Determine the (x, y) coordinate at the center of the cell enclosing the given text.  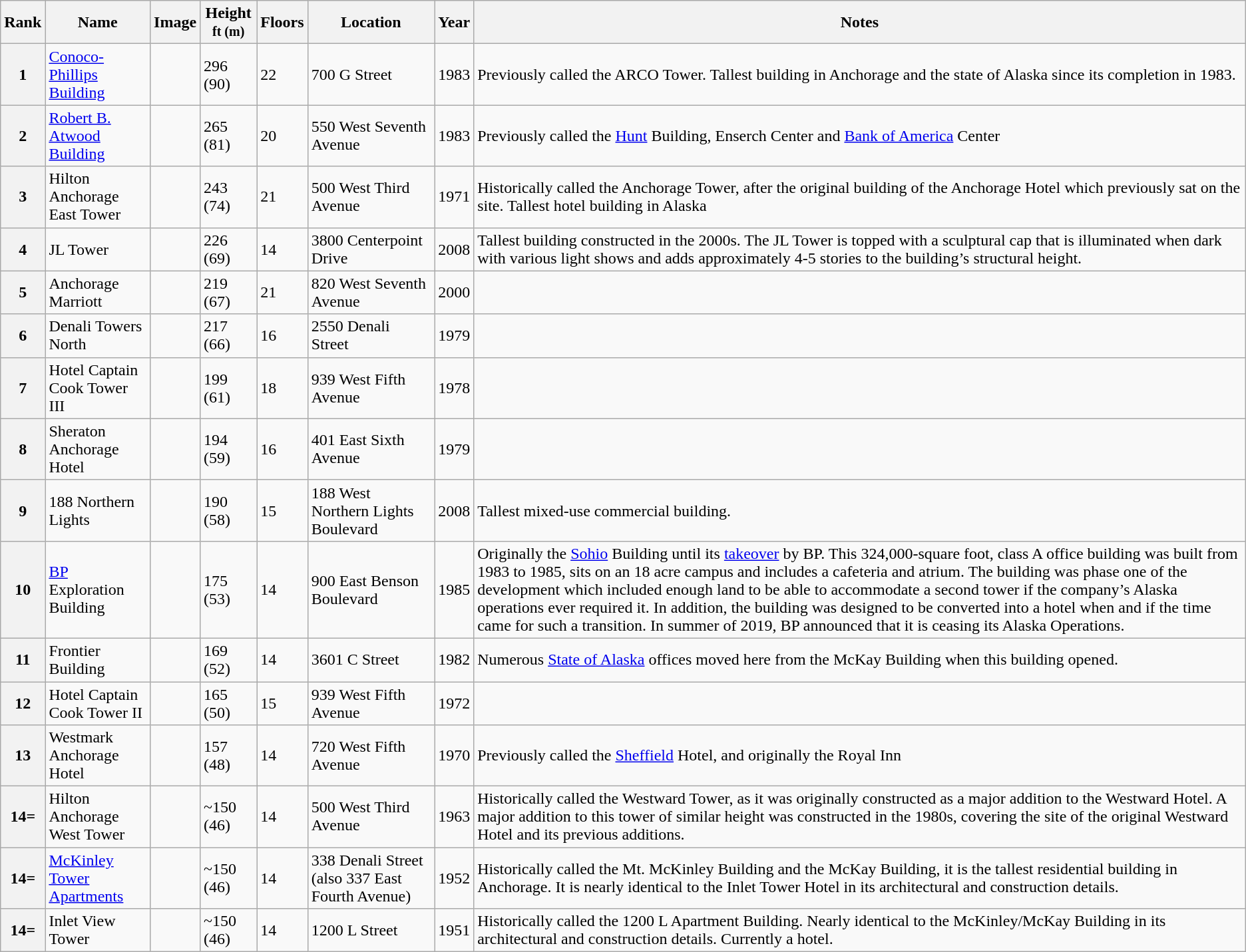
1963 (454, 817)
BP Exploration Building (98, 589)
2550 Denali Street (371, 335)
157 (48) (229, 756)
McKinley Tower Apartments (98, 878)
Previously called the Sheffield Hotel, and originally the Royal Inn (860, 756)
JL Tower (98, 249)
12 (23, 703)
Name (98, 23)
169 (52) (229, 660)
217 (66) (229, 335)
243 (74) (229, 197)
165 (50) (229, 703)
199 (61) (229, 388)
1971 (454, 197)
Conoco-Phillips Building (98, 75)
1978 (454, 388)
Westmark Anchorage Hotel (98, 756)
265 (81) (229, 136)
1952 (454, 878)
1951 (454, 930)
Hotel Captain Cook Tower III (98, 388)
9 (23, 510)
219 (67) (229, 293)
226 (69) (229, 249)
10 (23, 589)
4 (23, 249)
401 East Sixth Avenue (371, 449)
8 (23, 449)
550 West Seventh Avenue (371, 136)
1 (23, 75)
1982 (454, 660)
700 G Street (371, 75)
Inlet View Tower (98, 930)
900 East Benson Boulevard (371, 589)
720 West Fifth Avenue (371, 756)
Hotel Captain Cook Tower II (98, 703)
Anchorage Marriott (98, 293)
820 West Seventh Avenue (371, 293)
6 (23, 335)
2 (23, 136)
2000 (454, 293)
194 (59) (229, 449)
1200 L Street (371, 930)
188 West Northern Lights Boulevard (371, 510)
3601 C Street (371, 660)
Previously called the Hunt Building, Enserch Center and Bank of America Center (860, 136)
338 Denali Street (also 337 East Fourth Avenue) (371, 878)
296 (90) (229, 75)
Tallest mixed-use commercial building. (860, 510)
3800 Centerpoint Drive (371, 249)
188 Northern Lights (98, 510)
Rank (23, 23)
Floors (282, 23)
Hilton Anchorage East Tower (98, 197)
Sheraton Anchorage Hotel (98, 449)
1985 (454, 589)
Hilton Anchorage West Tower (98, 817)
3 (23, 197)
20 (282, 136)
18 (282, 388)
Previously called the ARCO Tower. Tallest building in Anchorage and the state of Alaska since its completion in 1983. (860, 75)
Numerous State of Alaska offices moved here from the McKay Building when this building opened. (860, 660)
Year (454, 23)
Denali Towers North (98, 335)
175 (53) (229, 589)
Robert B. Atwood Building (98, 136)
1972 (454, 703)
11 (23, 660)
1970 (454, 756)
Location (371, 23)
5 (23, 293)
Notes (860, 23)
Frontier Building (98, 660)
22 (282, 75)
Heightft (m) (229, 23)
Image (176, 23)
13 (23, 756)
7 (23, 388)
190 (58) (229, 510)
